Provide the (X, Y) coordinate of the cell's center where the given text is located.  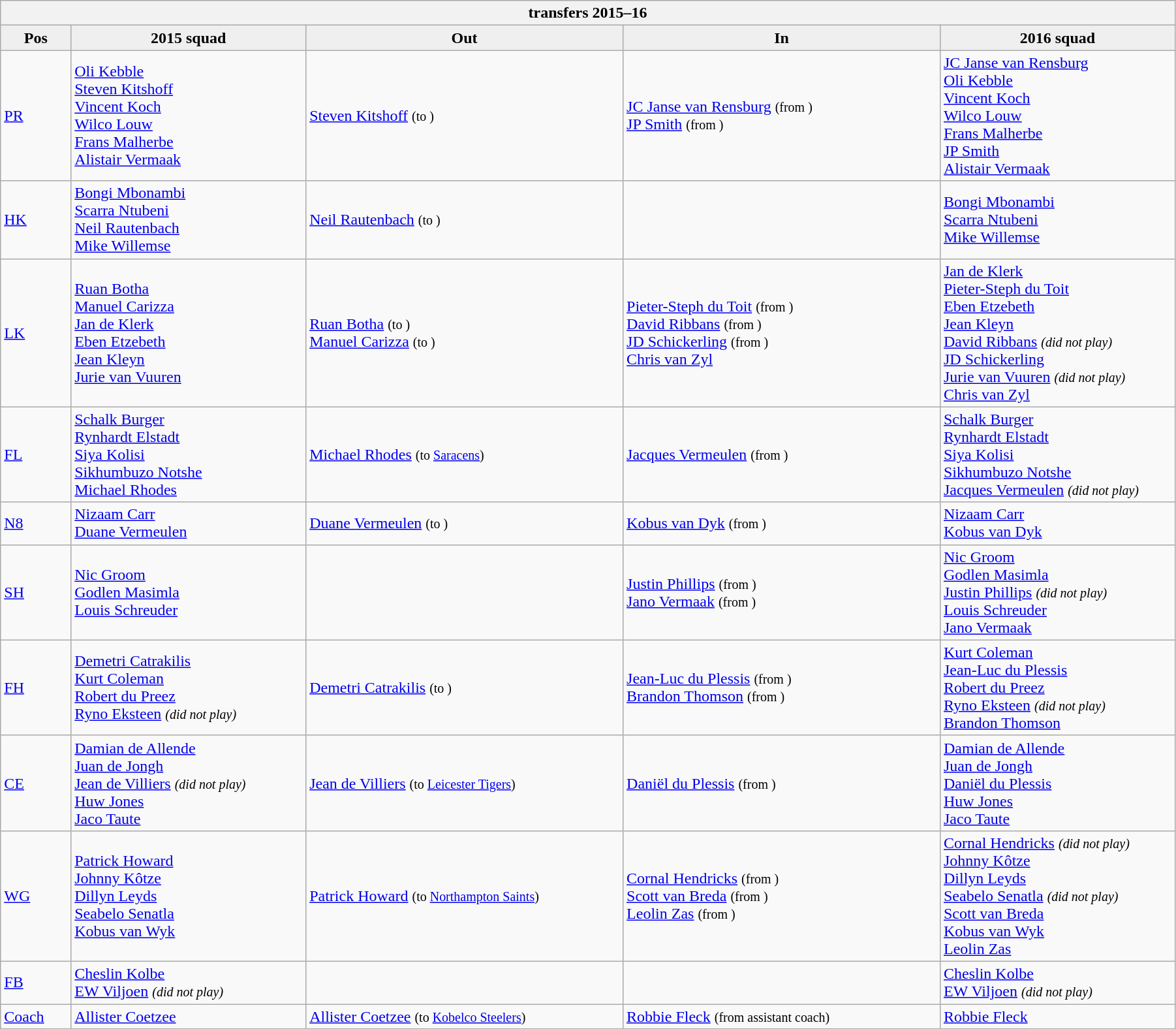
Cornal Hendricks (did not play)Johnny KôtzeDillyn LeydsSeabelo Senatla (did not play)Scott van BredaKobus van WykLeolin Zas (1057, 896)
2015 squad (189, 38)
CE (36, 783)
Robbie Fleck (from assistant coach) (782, 1017)
Pieter-Steph du Toit (from ) David Ribbans (from ) JD Schickerling (from )Chris van Zyl (782, 333)
FH (36, 688)
Neil Rautenbach (to ) (465, 219)
Schalk BurgerRynhardt ElstadtSiya KolisiSikhumbuzo NotsheMichael Rhodes (189, 454)
N8 (36, 524)
Nic GroomGodlen MasimlaJustin Phillips (did not play)Louis SchreuderJano Vermaak (1057, 592)
2016 squad (1057, 38)
Kobus van Dyk (from ) (782, 524)
Oli KebbleSteven KitshoffVincent KochWilco LouwFrans MalherbeAlistair Vermaak (189, 116)
Nic GroomGodlen MasimlaLouis Schreuder (189, 592)
JC Janse van Rensburg (from ) JP Smith (from ) (782, 116)
Jacques Vermeulen (from ) (782, 454)
Duane Vermeulen (to ) (465, 524)
Nizaam Carr Kobus van Dyk (1057, 524)
Demetri CatrakilisKurt ColemanRobert du PreezRyno Eksteen (did not play) (189, 688)
Daniël du Plessis (from ) (782, 783)
Jan de KlerkPieter-Steph du ToitEben EtzebethJean KleynDavid Ribbans (did not play)JD SchickerlingJurie van Vuuren (did not play)Chris van Zyl (1057, 333)
Kurt ColemanJean-Luc du PlessisRobert du PreezRyno Eksteen (did not play)Brandon Thomson (1057, 688)
Schalk BurgerRynhardt ElstadtSiya KolisiSikhumbuzo NotsheJacques Vermeulen (did not play) (1057, 454)
Bongi MbonambiScarra NtubeniMike Willemse (1057, 219)
Bongi MbonambiScarra NtubeniNeil RautenbachMike Willemse (189, 219)
Jean de Villiers (to Leicester Tigers) (465, 783)
Jean-Luc du Plessis (from ) Brandon Thomson (from ) (782, 688)
LK (36, 333)
FB (36, 982)
PR (36, 116)
Out (465, 38)
WG (36, 896)
Ruan Botha (to ) Manuel Carizza (to ) (465, 333)
Michael Rhodes (to Saracens) (465, 454)
Demetri Catrakilis (to ) (465, 688)
Damian de AllendeJuan de JonghDaniël du PlessisHuw JonesJaco Taute (1057, 783)
SH (36, 592)
Patrick Howard (to Northampton Saints) (465, 896)
Coach (36, 1017)
Pos (36, 38)
HK (36, 219)
Cornal Hendricks (from ) Scott van Breda (from ) Leolin Zas (from ) (782, 896)
transfers 2015–16 (588, 13)
Nizaam CarrDuane Vermeulen (189, 524)
Patrick HowardJohnny KôtzeDillyn LeydsSeabelo SenatlaKobus van Wyk (189, 896)
Robbie Fleck (1057, 1017)
Damian de AllendeJuan de JonghJean de Villiers (did not play)Huw JonesJaco Taute (189, 783)
Justin Phillips (from ) Jano Vermaak (from ) (782, 592)
In (782, 38)
FL (36, 454)
Steven Kitshoff (to ) (465, 116)
Ruan BothaManuel CarizzaJan de KlerkEben EtzebethJean KleynJurie van Vuuren (189, 333)
JC Janse van RensburgOli KebbleVincent KochWilco LouwFrans MalherbeJP SmithAlistair Vermaak (1057, 116)
Allister Coetzee (to Kobelco Steelers) (465, 1017)
Allister Coetzee (189, 1017)
